From the cell containing the given text, extract its center point as (X, Y) coordinate. 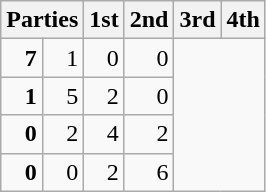
1st (104, 20)
3rd (198, 20)
4th (243, 20)
Parties (42, 20)
6 (149, 172)
2nd (149, 20)
4 (104, 134)
7 (22, 58)
5 (63, 96)
